Identify which cell holds the provided text, then report its [x, y] central coordinate. 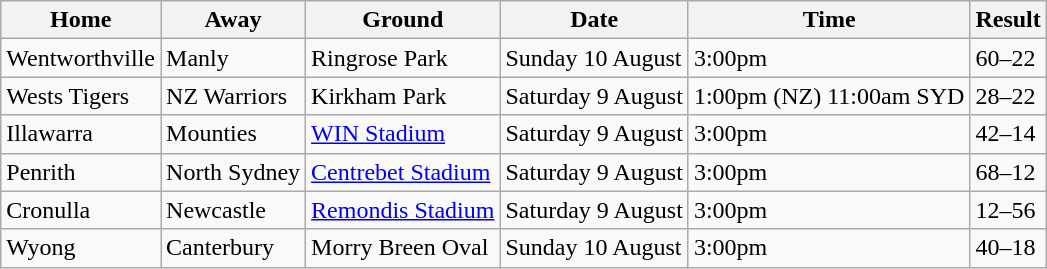
Away [234, 20]
40–18 [1008, 248]
Date [594, 20]
Ringrose Park [403, 58]
WIN Stadium [403, 134]
Canterbury [234, 248]
12–56 [1008, 210]
68–12 [1008, 172]
Newcastle [234, 210]
Wests Tigers [81, 96]
Kirkham Park [403, 96]
Wentworthville [81, 58]
28–22 [1008, 96]
60–22 [1008, 58]
North Sydney [234, 172]
Time [828, 20]
Penrith [81, 172]
Morry Breen Oval [403, 248]
Result [1008, 20]
Centrebet Stadium [403, 172]
Wyong [81, 248]
Cronulla [81, 210]
Remondis Stadium [403, 210]
Manly [234, 58]
Home [81, 20]
NZ Warriors [234, 96]
Ground [403, 20]
Mounties [234, 134]
42–14 [1008, 134]
Illawarra [81, 134]
1:00pm (NZ) 11:00am SYD [828, 96]
